Extract the [X, Y] coordinate from the center of the cell holding the provided text.  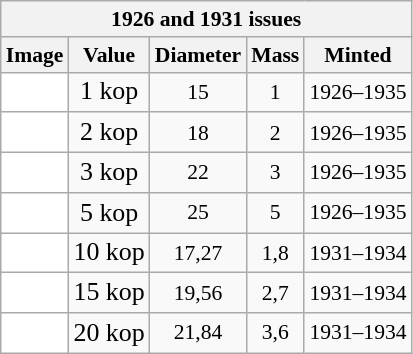
2 [275, 133]
Minted [358, 55]
17,27 [198, 253]
Mass [275, 55]
2 kop [108, 133]
Value [108, 55]
3,6 [275, 333]
Diameter [198, 55]
5 [275, 213]
3 kop [108, 173]
1 kop [108, 92]
5 kop [108, 213]
10 kop [108, 253]
2,7 [275, 293]
18 [198, 133]
15 kop [108, 293]
Image [35, 55]
21,84 [198, 333]
1,8 [275, 253]
19,56 [198, 293]
1926 and 1931 issues [206, 19]
3 [275, 173]
25 [198, 213]
1 [275, 92]
22 [198, 173]
20 kop [108, 333]
15 [198, 92]
